Extract the (x, y) coordinate from the center of the cell holding the provided text.  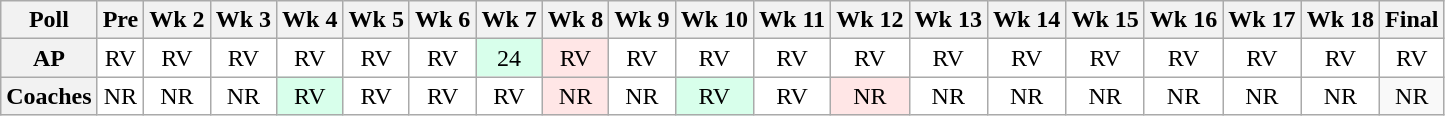
Wk 3 (243, 20)
Pre (120, 20)
Wk 13 (948, 20)
24 (509, 58)
Wk 14 (1026, 20)
Wk 4 (310, 20)
Wk 2 (177, 20)
Wk 6 (442, 20)
Wk 5 (376, 20)
Wk 7 (509, 20)
Wk 17 (1262, 20)
Wk 11 (792, 20)
Poll (49, 20)
Wk 9 (642, 20)
Wk 8 (575, 20)
Wk 12 (870, 20)
Wk 16 (1183, 20)
Coaches (49, 96)
Wk 10 (714, 20)
Wk 15 (1105, 20)
Wk 18 (1340, 20)
Final (1412, 20)
AP (49, 58)
